Determine the (X, Y) coordinate at the center of the cell enclosing the given text.  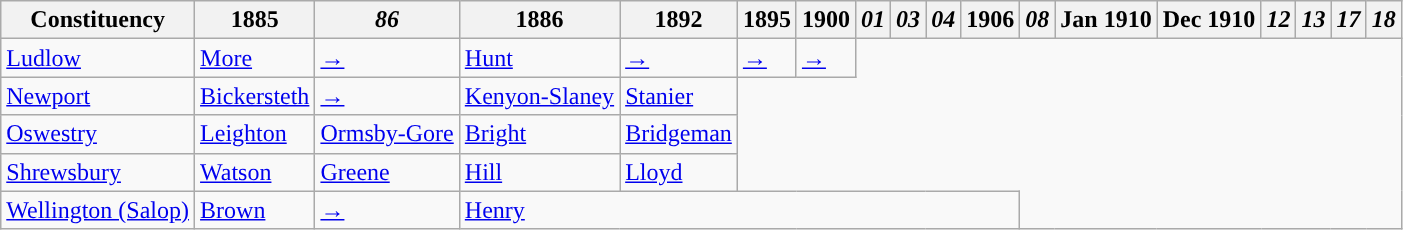
Hunt (539, 58)
1900 (826, 20)
Wellington (Salop) (98, 210)
Jan 1910 (1106, 20)
Ormsby-Gore (387, 134)
Bright (539, 134)
Leighton (255, 134)
12 (1278, 20)
86 (387, 20)
17 (1348, 20)
01 (872, 20)
Constituency (98, 20)
18 (1384, 20)
1886 (539, 20)
1895 (766, 20)
1892 (679, 20)
Dec 1910 (1209, 20)
1906 (990, 20)
13 (1314, 20)
Hill (539, 172)
More (255, 58)
Oswestry (98, 134)
Bridgeman (679, 134)
08 (1038, 20)
Bickersteth (255, 96)
Watson (255, 172)
Newport (98, 96)
Stanier (679, 96)
1885 (255, 20)
Shrewsbury (98, 172)
Ludlow (98, 58)
Henry (739, 210)
Greene (387, 172)
Lloyd (679, 172)
03 (908, 20)
Kenyon-Slaney (539, 96)
04 (944, 20)
Brown (255, 210)
